Identify which cell holds the provided text, then report its [X, Y] central coordinate. 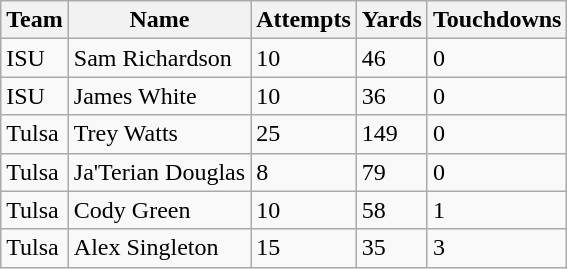
58 [392, 210]
79 [392, 172]
15 [304, 248]
Cody Green [159, 210]
36 [392, 96]
Name [159, 20]
Sam Richardson [159, 58]
Ja'Terian Douglas [159, 172]
35 [392, 248]
Alex Singleton [159, 248]
James White [159, 96]
Team [35, 20]
1 [497, 210]
Touchdowns [497, 20]
25 [304, 134]
Yards [392, 20]
8 [304, 172]
Attempts [304, 20]
Trey Watts [159, 134]
149 [392, 134]
3 [497, 248]
46 [392, 58]
